From the cell containing the given text, extract its center point as [X, Y] coordinate. 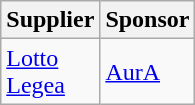
Supplier [50, 20]
Sponsor [148, 20]
AurA [148, 72]
Lotto Legea [50, 72]
